Search for the cell housing the specified text and yield its (X, Y) center coordinate. 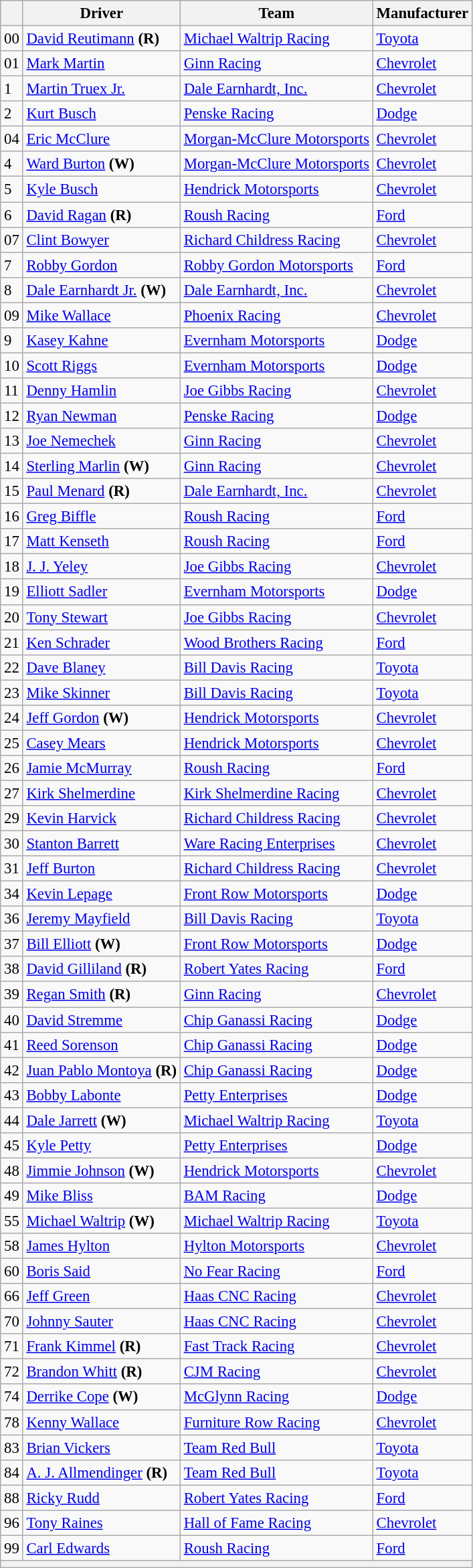
CJM Racing (276, 1372)
58 (12, 1246)
Kevin Lepage (102, 894)
Ware Racing Enterprises (276, 844)
14 (12, 466)
Elliott Sadler (102, 592)
99 (12, 1548)
96 (12, 1523)
David Gilliland (R) (102, 970)
Kenny Wallace (102, 1422)
Matt Kenseth (102, 541)
Kurt Busch (102, 114)
42 (12, 1070)
72 (12, 1372)
Casey Mears (102, 743)
24 (12, 718)
6 (12, 215)
Jeff Gordon (W) (102, 718)
No Fear Racing (276, 1272)
Phoenix Racing (276, 315)
Bill Elliott (W) (102, 944)
David Reutimann (R) (102, 39)
Boris Said (102, 1272)
Scott Riggs (102, 365)
45 (12, 1146)
Ken Schrader (102, 642)
Robby Gordon (102, 265)
Kevin Harvick (102, 818)
Jamie McMurray (102, 768)
Joe Nemechek (102, 441)
Ward Burton (W) (102, 164)
Jeremy Mayfield (102, 919)
Ryan Newman (102, 416)
74 (12, 1397)
78 (12, 1422)
4 (12, 164)
Tony Raines (102, 1523)
Manufacturer (422, 13)
Frank Kimmel (R) (102, 1346)
Wood Brothers Racing (276, 642)
Driver (102, 13)
Sterling Marlin (W) (102, 466)
Johnny Sauter (102, 1322)
07 (12, 240)
Mike Skinner (102, 693)
Mike Wallace (102, 315)
19 (12, 592)
J. J. Yeley (102, 567)
David Stremme (102, 1020)
27 (12, 793)
Michael Waltrip (W) (102, 1221)
Jimmie Johnson (W) (102, 1170)
48 (12, 1170)
21 (12, 642)
31 (12, 869)
BAM Racing (276, 1196)
Furniture Row Racing (276, 1422)
Derrike Cope (W) (102, 1397)
38 (12, 970)
Dale Earnhardt Jr. (W) (102, 290)
Jeff Burton (102, 869)
Mark Martin (102, 64)
David Ragan (R) (102, 215)
29 (12, 818)
36 (12, 919)
66 (12, 1296)
83 (12, 1448)
26 (12, 768)
30 (12, 844)
16 (12, 517)
A. J. Allmendinger (R) (102, 1472)
Greg Biffle (102, 517)
84 (12, 1472)
Kirk Shelmerdine (102, 793)
8 (12, 290)
22 (12, 667)
12 (12, 416)
Jeff Green (102, 1296)
Denny Hamlin (102, 391)
49 (12, 1196)
25 (12, 743)
Reed Sorenson (102, 1045)
23 (12, 693)
1 (12, 89)
9 (12, 341)
5 (12, 189)
37 (12, 944)
Eric McClure (102, 139)
McGlynn Racing (276, 1397)
Kyle Busch (102, 189)
00 (12, 39)
15 (12, 491)
Brian Vickers (102, 1448)
Martin Truex Jr. (102, 89)
Robby Gordon Motorsports (276, 265)
10 (12, 365)
40 (12, 1020)
Juan Pablo Montoya (R) (102, 1070)
17 (12, 541)
44 (12, 1120)
70 (12, 1322)
7 (12, 265)
13 (12, 441)
Carl Edwards (102, 1548)
Kirk Shelmerdine Racing (276, 793)
Kyle Petty (102, 1146)
88 (12, 1498)
20 (12, 617)
Dale Jarrett (W) (102, 1120)
71 (12, 1346)
Mike Bliss (102, 1196)
Hylton Motorsports (276, 1246)
11 (12, 391)
Dave Blaney (102, 667)
Fast Track Racing (276, 1346)
09 (12, 315)
04 (12, 139)
Paul Menard (R) (102, 491)
01 (12, 64)
18 (12, 567)
2 (12, 114)
Brandon Whitt (R) (102, 1372)
41 (12, 1045)
43 (12, 1095)
39 (12, 994)
55 (12, 1221)
Hall of Fame Racing (276, 1523)
Clint Bowyer (102, 240)
James Hylton (102, 1246)
Regan Smith (R) (102, 994)
Team (276, 13)
34 (12, 894)
Stanton Barrett (102, 844)
Kasey Kahne (102, 341)
Ricky Rudd (102, 1498)
Bobby Labonte (102, 1095)
Tony Stewart (102, 617)
60 (12, 1272)
